Output the (X, Y) coordinate of the center of the cell containing the given text.  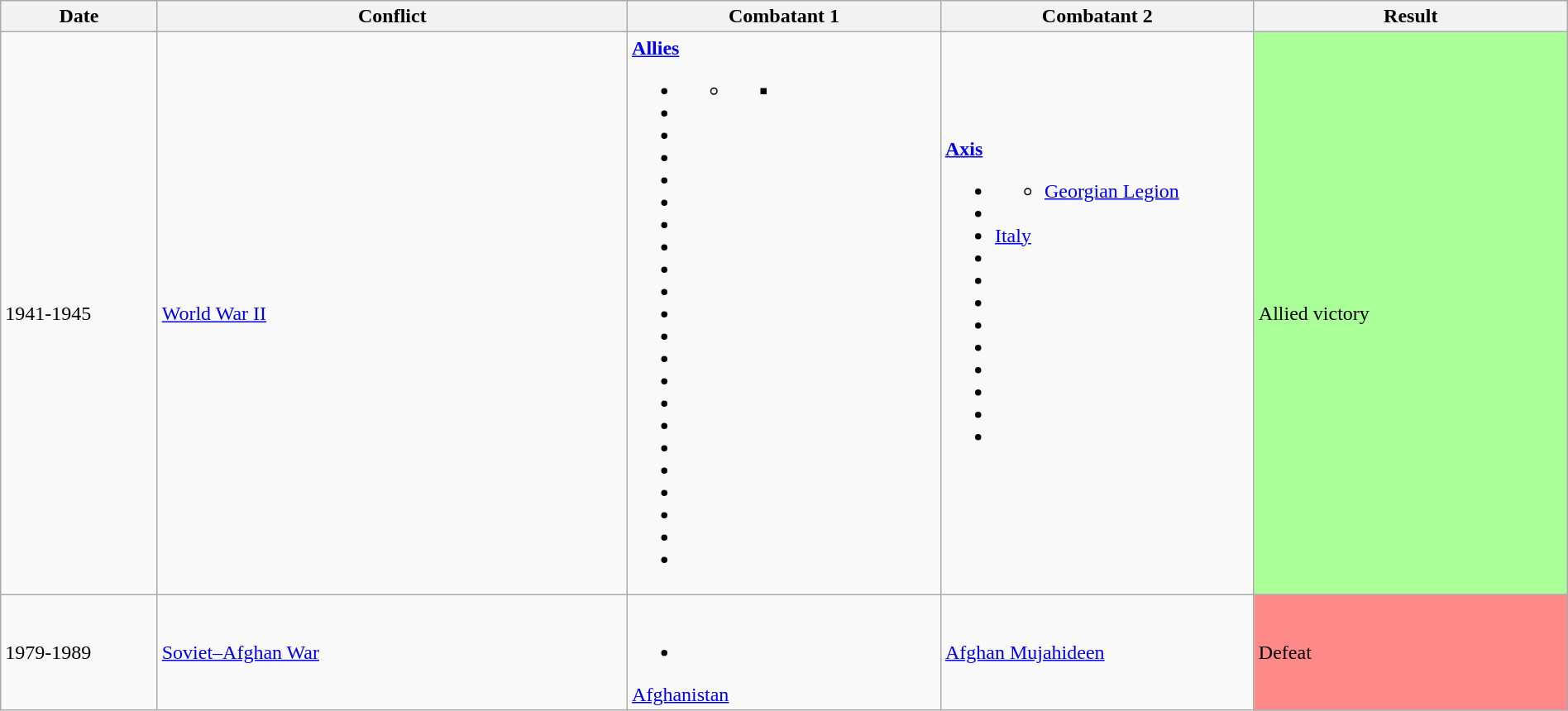
Soviet–Afghan War (392, 652)
Allied victory (1411, 313)
Combatant 1 (784, 17)
Afghan Mujahideen (1097, 652)
Date (79, 17)
World War II (392, 313)
Axis Georgian Legion Italy (1097, 313)
Conflict (392, 17)
Allies (784, 313)
Combatant 2 (1097, 17)
Result (1411, 17)
Afghanistan (784, 652)
1941-1945 (79, 313)
1979-1989 (79, 652)
Defeat (1411, 652)
